From the cell containing the given text, extract its center point as (x, y) coordinate. 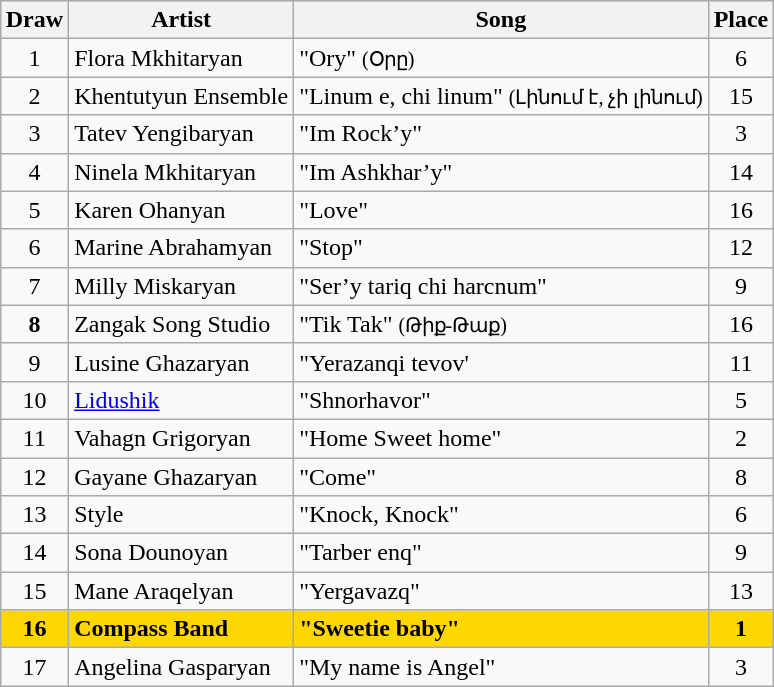
Song (501, 20)
Lusine Ghazaryan (182, 362)
Zangak Song Studio (182, 324)
10 (34, 400)
Gayane Ghazaryan (182, 477)
"Im Ashkhar’y" (501, 172)
Lidushik (182, 400)
"Home Sweet home" (501, 438)
Compass Band (182, 629)
Ninela Mkhitaryan (182, 172)
Place (741, 20)
Vahagn Grigoryan (182, 438)
Flora Mkhitaryan (182, 58)
"Love" (501, 210)
"Shnorhavor" (501, 400)
"Yerazanqi tevov' (501, 362)
"Tarber enq" (501, 553)
"Ory" (Օրը) (501, 58)
7 (34, 286)
Karen Ohanyan (182, 210)
Milly Miskaryan (182, 286)
"Sweetie baby" (501, 629)
Style (182, 515)
Marine Abrahamyan (182, 248)
"Im Rock’y" (501, 134)
"Come" (501, 477)
17 (34, 667)
Artist (182, 20)
"Linum e, chi linum" (Լինում է, չի լինում) (501, 96)
Khentutyun Ensemble (182, 96)
"Stop" (501, 248)
"Tik Tak" (Թիք-Թաք) (501, 324)
Draw (34, 20)
Tatev Yengibaryan (182, 134)
Angelina Gasparyan (182, 667)
4 (34, 172)
"Yergavazq" (501, 591)
"My name is Angel" (501, 667)
Sona Dounoyan (182, 553)
"Ser’y tariq chi harcnum" (501, 286)
"Knock, Knock" (501, 515)
Mane Araqelyan (182, 591)
